Capture the cell that displays the provided text and extract its [X, Y] central coordinate. 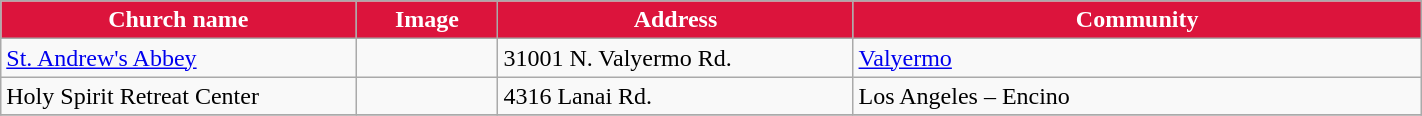
4316 Lanai Rd. [676, 96]
Valyermo [1137, 58]
Image [427, 20]
Community [1137, 20]
St. Andrew's Abbey [178, 58]
31001 N. Valyermo Rd. [676, 58]
Los Angeles – Encino [1137, 96]
Holy Spirit Retreat Center [178, 96]
Church name [178, 20]
Address [676, 20]
